Provide the [X, Y] coordinate of the cell's center where the given text is located.  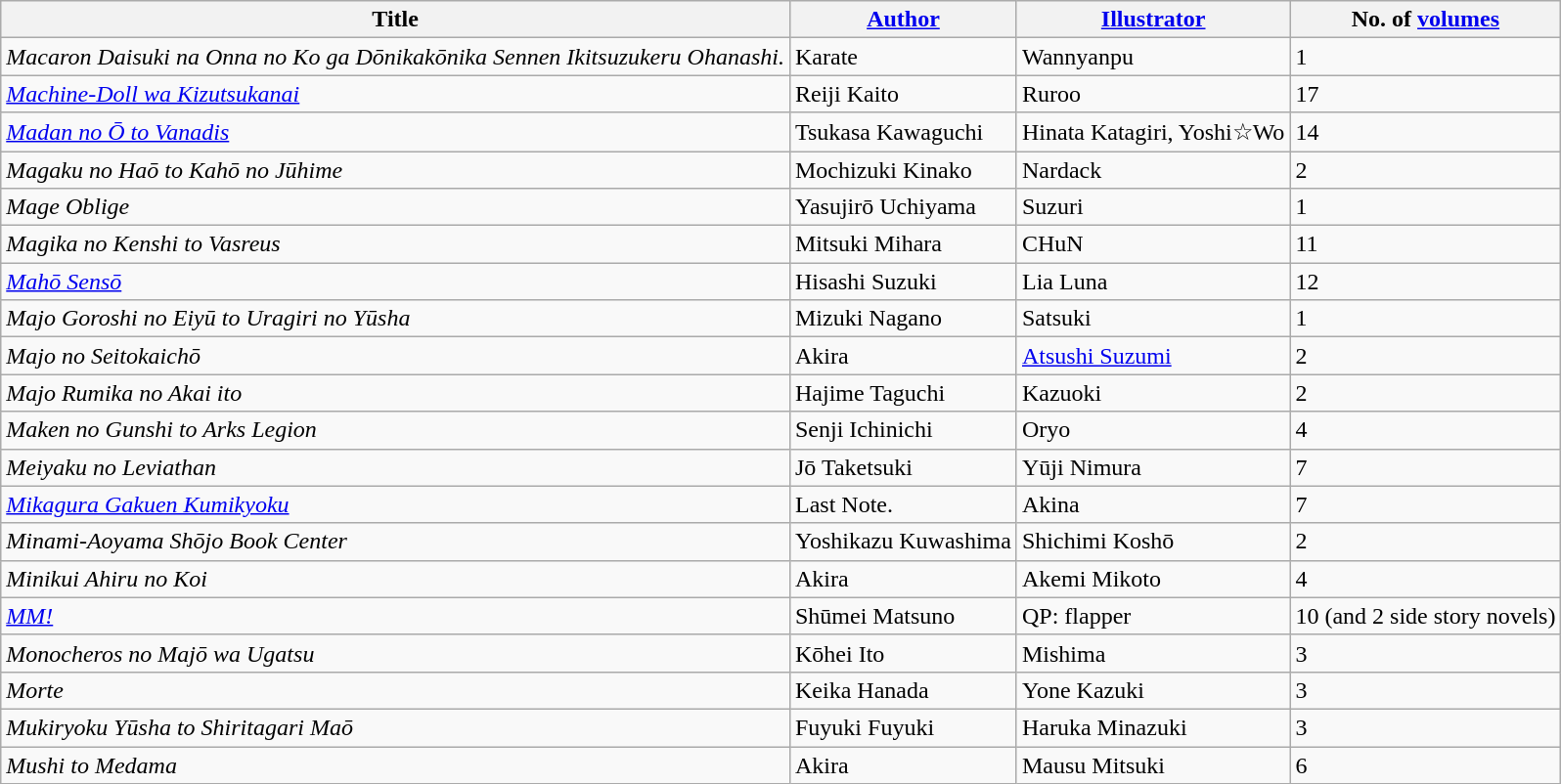
Kazuoki [1152, 393]
Minikui Ahiru no Koi [395, 579]
Mitsuki Mihara [903, 244]
Madan no Ō to Vanadis [395, 132]
Majo no Seitokaichō [395, 356]
11 [1426, 244]
Suzuri [1152, 207]
Ruroo [1152, 94]
Mage Oblige [395, 207]
Fuyuki Fuyuki [903, 727]
12 [1426, 282]
QP: flapper [1152, 616]
Mizuki Nagano [903, 319]
Keika Hanada [903, 690]
Yoshikazu Kuwashima [903, 542]
Yone Kazuki [1152, 690]
Mukiryoku Yūsha to Shiritagari Maō [395, 727]
Magika no Kenshi to Vasreus [395, 244]
Author [903, 20]
Yūji Nimura [1152, 467]
Hajime Taguchi [903, 393]
Oryo [1152, 430]
Mochizuki Kinako [903, 169]
Magaku no Haō to Kahō no Jūhime [395, 169]
Atsushi Suzumi [1152, 356]
Monocheros no Majō wa Ugatsu [395, 653]
10 (and 2 side story novels) [1426, 616]
6 [1426, 765]
14 [1426, 132]
Shichimi Koshō [1152, 542]
Illustrator [1152, 20]
Akina [1152, 504]
Wannyanpu [1152, 57]
Meiyaku no Leviathan [395, 467]
Kōhei Ito [903, 653]
Akemi Mikoto [1152, 579]
Hisashi Suzuki [903, 282]
No. of volumes [1426, 20]
Morte [395, 690]
Majo Goroshi no Eiyū to Uragiri no Yūsha [395, 319]
Mushi to Medama [395, 765]
Haruka Minazuki [1152, 727]
Minami-Aoyama Shōjo Book Center [395, 542]
Satsuki [1152, 319]
Reiji Kaito [903, 94]
Title [395, 20]
Nardack [1152, 169]
Jō Taketsuki [903, 467]
Lia Luna [1152, 282]
Mikagura Gakuen Kumikyoku [395, 504]
Macaron Daisuki na Onna no Ko ga Dōnikakōnika Sennen Ikitsuzukeru Ohanashi. [395, 57]
17 [1426, 94]
Machine-Doll wa Kizutsukanai [395, 94]
Tsukasa Kawaguchi [903, 132]
Mishima [1152, 653]
Shūmei Matsuno [903, 616]
Karate [903, 57]
Yasujirō Uchiyama [903, 207]
Majo Rumika no Akai ito [395, 393]
Hinata Katagiri, Yoshi☆Wo [1152, 132]
MM! [395, 616]
Mausu Mitsuki [1152, 765]
Last Note. [903, 504]
Maken no Gunshi to Arks Legion [395, 430]
Mahō Sensō [395, 282]
CHuN [1152, 244]
Senji Ichinichi [903, 430]
